Determine the (x, y) coordinate at the center of the cell enclosing the given text.  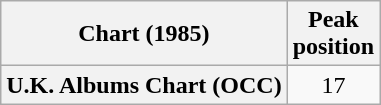
Chart (1985) (144, 34)
17 (333, 85)
Peakposition (333, 34)
U.K. Albums Chart (OCC) (144, 85)
